Find where the given text appears and provide that cell's center as (X, Y) coordinate. 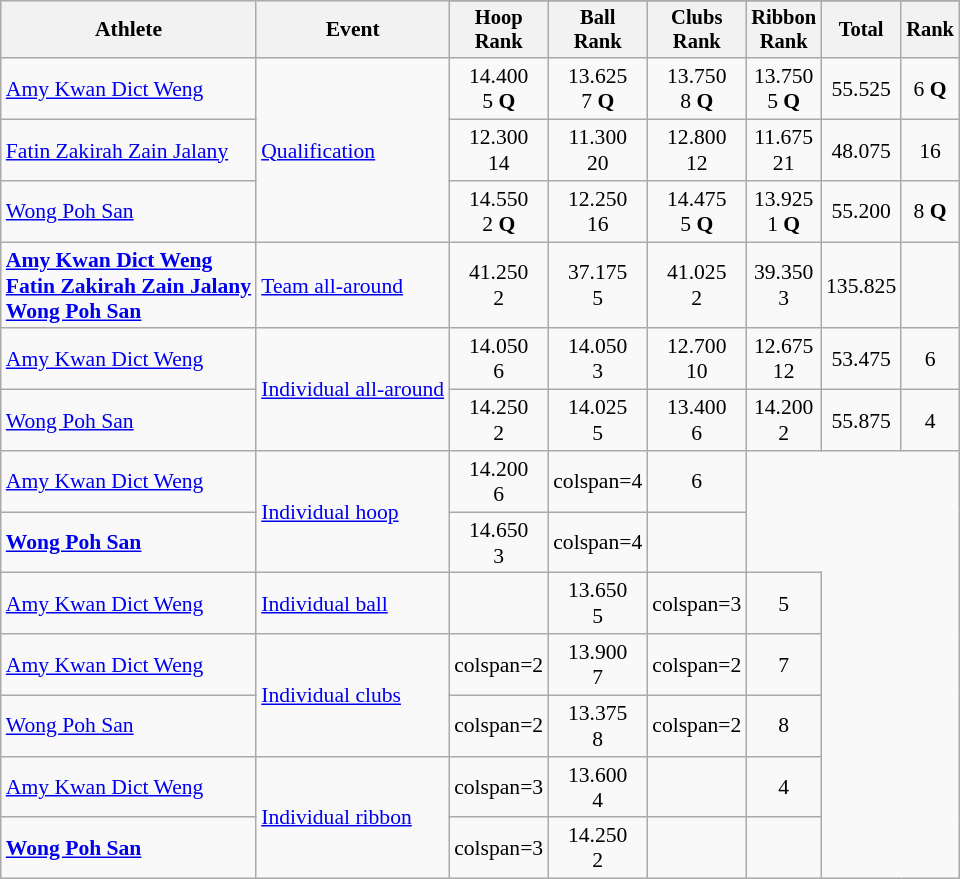
12.80012 (696, 150)
14.4755 Q (696, 212)
53.475 (861, 360)
41.2502 (498, 286)
Rank (930, 30)
13.3758 (598, 726)
14.4005 Q (498, 90)
Individual hoop (352, 512)
55.875 (861, 420)
14.5502 Q (498, 212)
135.825 (861, 286)
BallRank (598, 30)
RibbonRank (784, 30)
Team all-around (352, 286)
Individual ball (352, 604)
11.30020 (598, 150)
Individual clubs (352, 695)
12.70010 (696, 360)
55.200 (861, 212)
Athlete (128, 30)
12.67512 (784, 360)
Fatin Zakirah Zain Jalany (128, 150)
13.6505 (598, 604)
12.30014 (498, 150)
14.0255 (598, 420)
13.9251 Q (784, 212)
Individual all-around (352, 390)
55.525 (861, 90)
8 Q (930, 212)
41.0252 (696, 286)
6 Q (930, 90)
Individual ribbon (352, 818)
8 (784, 726)
Total (861, 30)
11.67521 (784, 150)
14.0503 (598, 360)
14.2006 (498, 482)
13.6257 Q (598, 90)
Amy Kwan Dict WengFatin Zakirah Zain JalanyWong Poh San (128, 286)
39.3503 (784, 286)
48.075 (861, 150)
HoopRank (498, 30)
13.9007 (598, 664)
Event (352, 30)
ClubsRank (696, 30)
13.7508 Q (696, 90)
14.6503 (498, 542)
12.25016 (598, 212)
7 (784, 664)
14.2002 (784, 420)
13.7505 Q (784, 90)
14.0506 (498, 360)
13.6004 (598, 788)
16 (930, 150)
Qualification (352, 150)
13.4006 (696, 420)
37.1755 (598, 286)
5 (784, 604)
